Identify which cell holds the provided text, then report its [X, Y] central coordinate. 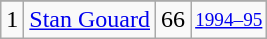
66 [174, 20]
1994–95 [229, 20]
Stan Gouard [90, 20]
1 [12, 20]
